Provide the [X, Y] coordinate of the cell's center where the given text is located.  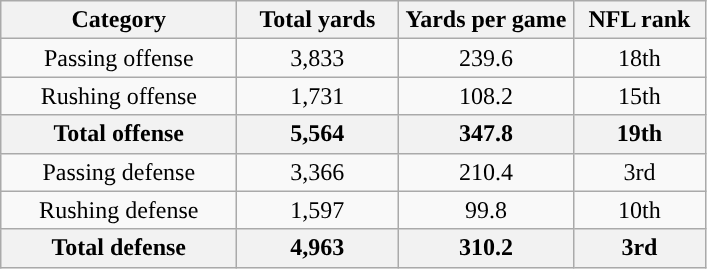
15th [640, 96]
19th [640, 134]
210.4 [486, 172]
Rushing defense [119, 210]
Total offense [119, 134]
Passing offense [119, 58]
347.8 [486, 134]
Yards per game [486, 20]
Category [119, 20]
NFL rank [640, 20]
3,833 [318, 58]
5,564 [318, 134]
108.2 [486, 96]
310.2 [486, 248]
Total defense [119, 248]
3,366 [318, 172]
239.6 [486, 58]
10th [640, 210]
18th [640, 58]
1,597 [318, 210]
99.8 [486, 210]
Rushing offense [119, 96]
Passing defense [119, 172]
4,963 [318, 248]
1,731 [318, 96]
Total yards [318, 20]
